Detect which cell encompasses the target text, then output its (x, y) center coordinate. 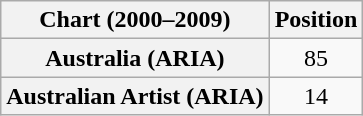
Australian Artist (ARIA) (135, 96)
Australia (ARIA) (135, 58)
85 (316, 58)
Position (316, 20)
Chart (2000–2009) (135, 20)
14 (316, 96)
